Locate the cell with the specified text and output its (X, Y) center coordinate. 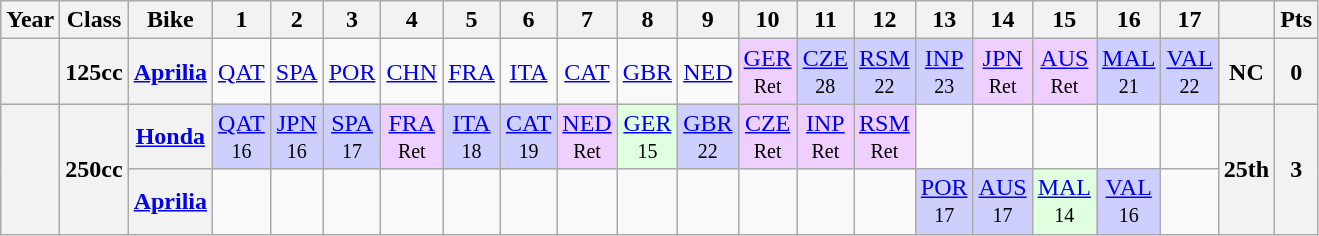
Bike (170, 20)
POR (352, 72)
SPA17 (352, 136)
NC (1246, 72)
CAT (587, 72)
16 (1129, 20)
GER15 (647, 136)
15 (1064, 20)
10 (768, 20)
JPNRet (1002, 72)
CHN (412, 72)
GBR22 (708, 136)
VAL22 (1190, 72)
ITA18 (472, 136)
1 (242, 20)
7 (587, 20)
AUSRet (1064, 72)
NED (708, 72)
QAT (242, 72)
8 (647, 20)
ITA (528, 72)
RSMRet (885, 136)
25th (1246, 169)
12 (885, 20)
17 (1190, 20)
VAL16 (1129, 202)
AUS17 (1002, 202)
Year (30, 20)
INPRet (825, 136)
CZERet (768, 136)
POR17 (944, 202)
RSM22 (885, 72)
INP23 (944, 72)
13 (944, 20)
Pts (1296, 20)
GERRet (768, 72)
2 (296, 20)
5 (472, 20)
250cc (94, 169)
0 (1296, 72)
NEDRet (587, 136)
CAT19 (528, 136)
JPN16 (296, 136)
GBR (647, 72)
9 (708, 20)
FRARet (412, 136)
Honda (170, 136)
Class (94, 20)
125cc (94, 72)
4 (412, 20)
FRA (472, 72)
6 (528, 20)
14 (1002, 20)
MAL14 (1064, 202)
QAT16 (242, 136)
MAL21 (1129, 72)
CZE28 (825, 72)
11 (825, 20)
SPA (296, 72)
